Locate the cell with the specified text and output its [x, y] center coordinate. 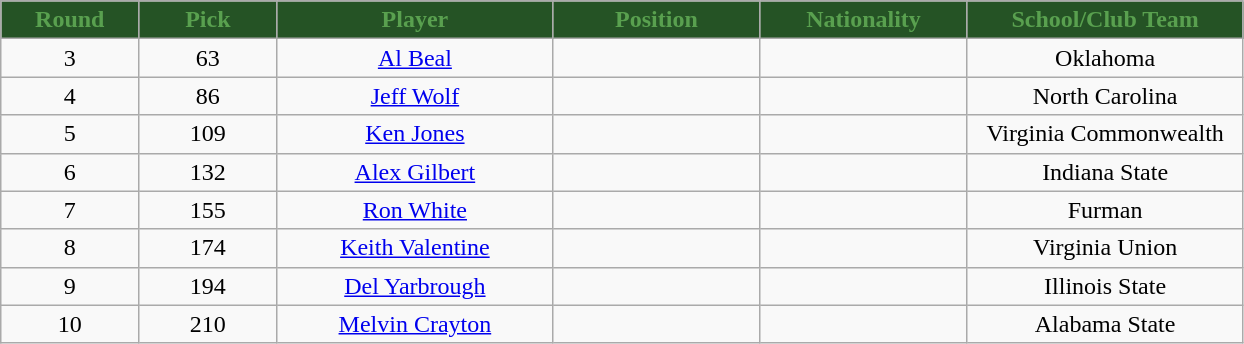
8 [70, 248]
Round [70, 20]
210 [208, 324]
9 [70, 286]
Virginia Union [1105, 248]
3 [70, 58]
Melvin Crayton [415, 324]
Ken Jones [415, 134]
Player [415, 20]
Al Beal [415, 58]
5 [70, 134]
10 [70, 324]
6 [70, 172]
174 [208, 248]
Jeff Wolf [415, 96]
Nationality [864, 20]
North Carolina [1105, 96]
155 [208, 210]
School/Club Team [1105, 20]
Keith Valentine [415, 248]
194 [208, 286]
Virginia Commonwealth [1105, 134]
Del Yarbrough [415, 286]
86 [208, 96]
4 [70, 96]
Indiana State [1105, 172]
7 [70, 210]
Oklahoma [1105, 58]
109 [208, 134]
Alex Gilbert [415, 172]
Furman [1105, 210]
132 [208, 172]
Position [656, 20]
Ron White [415, 210]
Illinois State [1105, 286]
Alabama State [1105, 324]
Pick [208, 20]
63 [208, 58]
